Identify which cell holds the provided text, then report its [X, Y] central coordinate. 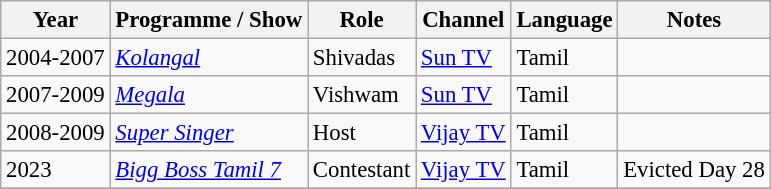
Role [362, 20]
Notes [694, 20]
Programme / Show [208, 20]
Language [564, 20]
Channel [464, 20]
2008-2009 [56, 133]
Kolangal [208, 58]
Evicted Day 28 [694, 170]
2023 [56, 170]
Vishwam [362, 95]
Contestant [362, 170]
Super Singer [208, 133]
Year [56, 20]
Host [362, 133]
2004-2007 [56, 58]
Megala [208, 95]
Shivadas [362, 58]
2007-2009 [56, 95]
Bigg Boss Tamil 7 [208, 170]
